Capture the cell that displays the provided text and extract its [x, y] central coordinate. 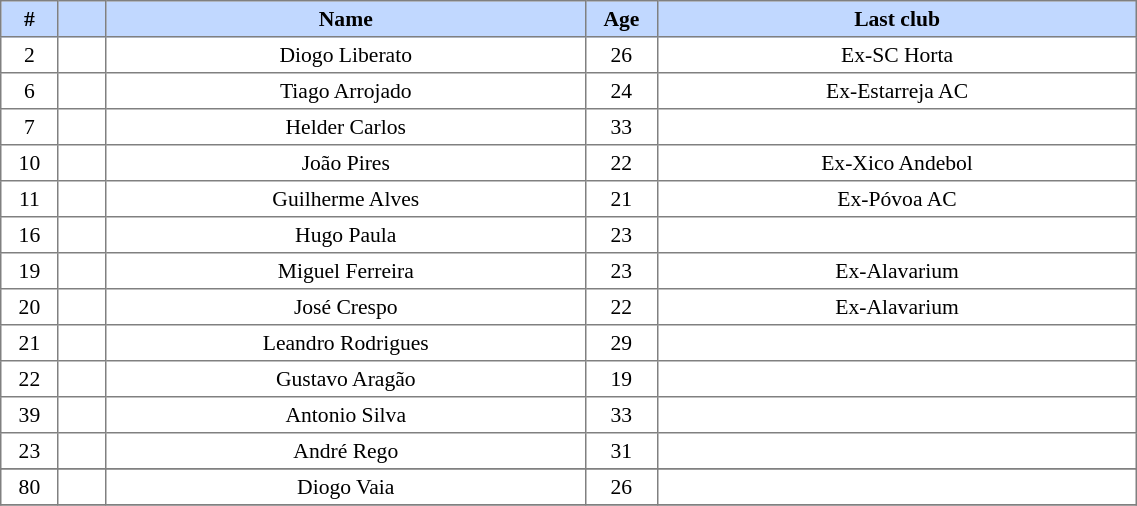
31 [622, 451]
Helder Carlos [346, 127]
Diogo Vaia [346, 487]
6 [30, 91]
Last club [897, 19]
24 [622, 91]
João Pires [346, 163]
Age [622, 19]
7 [30, 127]
Antonio Silva [346, 415]
2 [30, 55]
Diogo Liberato [346, 55]
Ex-SC Horta [897, 55]
Ex-Póvoa AC [897, 199]
Hugo Paula [346, 235]
20 [30, 307]
Miguel Ferreira [346, 271]
Tiago Arrojado [346, 91]
Leandro Rodrigues [346, 343]
39 [30, 415]
16 [30, 235]
Gustavo Aragão [346, 379]
Ex-Estarreja AC [897, 91]
29 [622, 343]
André Rego [346, 451]
# [30, 19]
José Crespo [346, 307]
Ex-Xico Andebol [897, 163]
10 [30, 163]
80 [30, 487]
Name [346, 19]
11 [30, 199]
Guilherme Alves [346, 199]
